From the cell containing the given text, extract its center point as (x, y) coordinate. 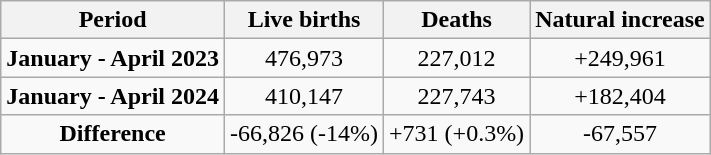
Natural increase (620, 20)
Live births (304, 20)
410,147 (304, 96)
227,743 (457, 96)
-66,826 (-14%) (304, 134)
January - April 2024 (113, 96)
Difference (113, 134)
January - April 2023 (113, 58)
-67,557 (620, 134)
Period (113, 20)
+731 (+0.3%) (457, 134)
+249,961 (620, 58)
476,973 (304, 58)
227,012 (457, 58)
Deaths (457, 20)
+182,404 (620, 96)
